Determine the [x, y] coordinate at the center of the cell enclosing the given text.  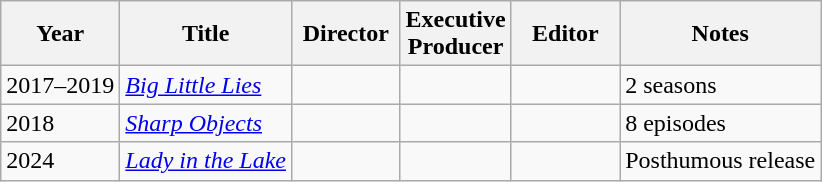
Posthumous release [720, 161]
Director [346, 34]
8 episodes [720, 123]
Title [206, 34]
Sharp Objects [206, 123]
Big Little Lies [206, 85]
Year [60, 34]
Lady in the Lake [206, 161]
Notes [720, 34]
ExecutiveProducer [456, 34]
Editor [566, 34]
2018 [60, 123]
2024 [60, 161]
2 seasons [720, 85]
2017–2019 [60, 85]
